From the cell containing the given text, extract its center point as [x, y] coordinate. 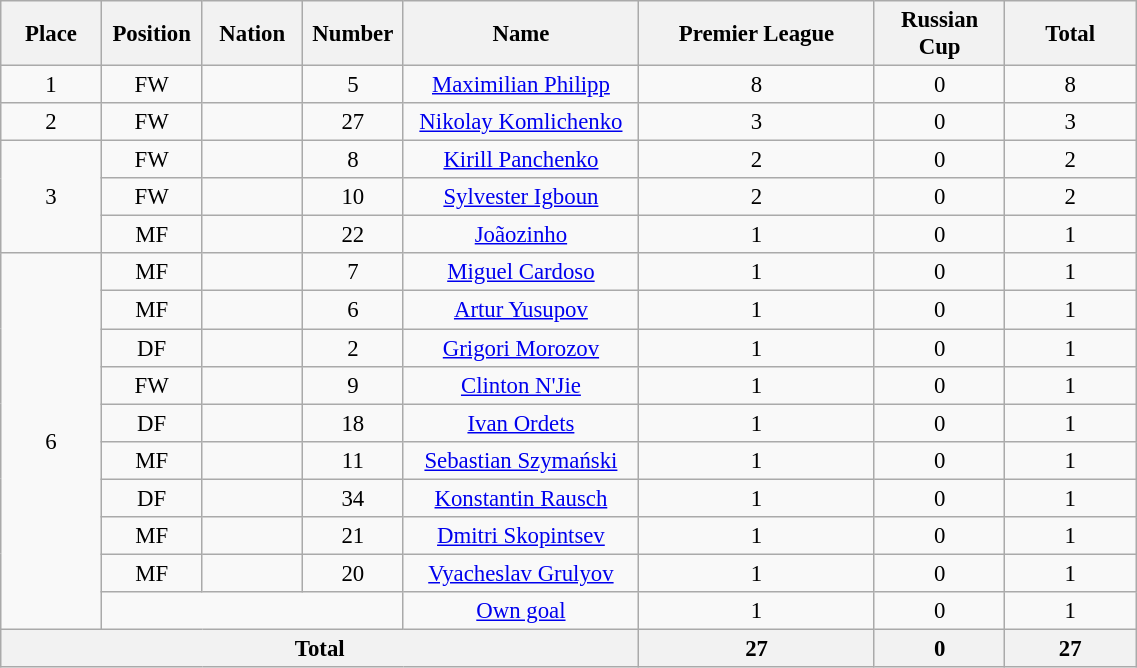
Sebastian Szymański [521, 460]
Premier League [757, 34]
Own goal [521, 611]
21 [354, 536]
Place [52, 34]
34 [354, 498]
Dmitri Skopintsev [521, 536]
Grigori Morozov [521, 348]
Miguel Cardoso [521, 273]
9 [354, 385]
Kirill Panchenko [521, 160]
7 [354, 273]
Joãozinho [521, 235]
Number [354, 34]
11 [354, 460]
5 [354, 85]
20 [354, 573]
Artur Yusupov [521, 310]
18 [354, 423]
Russian Cup [940, 34]
10 [354, 197]
Sylvester Igboun [521, 197]
Position [152, 34]
Nation [252, 34]
Ivan Ordets [521, 423]
Maximilian Philipp [521, 85]
Nikolay Komlichenko [521, 122]
Vyacheslav Grulyov [521, 573]
Name [521, 34]
22 [354, 235]
Konstantin Rausch [521, 498]
Clinton N'Jie [521, 385]
